Return (x, y) of the center of cell containing provided text 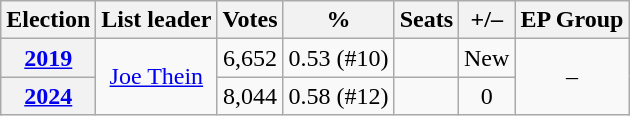
8,044 (250, 96)
6,652 (250, 58)
List leader (156, 20)
2024 (48, 96)
Seats (426, 20)
Joe Thein (156, 77)
– (572, 77)
0.53 (#10) (338, 58)
+/– (487, 20)
Votes (250, 20)
Election (48, 20)
New (487, 58)
EP Group (572, 20)
2019 (48, 58)
0.58 (#12) (338, 96)
0 (487, 96)
% (338, 20)
